Capture the cell that displays the provided text and extract its [x, y] central coordinate. 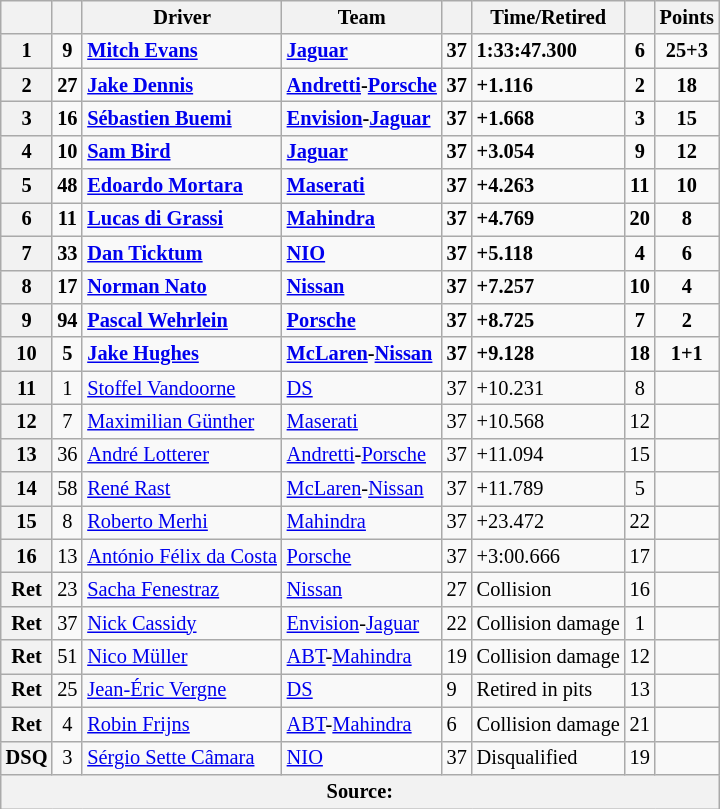
25 [67, 690]
André Lotterer [182, 455]
36 [67, 455]
+1.668 [548, 118]
Sérgio Sette Câmara [182, 758]
+11.094 [548, 455]
Team [362, 17]
Disqualified [548, 758]
Norman Nato [182, 287]
+5.118 [548, 253]
51 [67, 657]
+3:00.666 [548, 556]
+3.054 [548, 152]
Points [687, 17]
+9.128 [548, 354]
Roberto Merhi [182, 522]
+23.472 [548, 522]
48 [67, 186]
Edoardo Mortara [182, 186]
Stoffel Vandoorne [182, 388]
+10.568 [548, 421]
Dan Ticktum [182, 253]
33 [67, 253]
21 [640, 724]
94 [67, 320]
20 [640, 219]
58 [67, 489]
Pascal Wehrlein [182, 320]
+10.231 [548, 388]
25+3 [687, 51]
+7.257 [548, 287]
+1.116 [548, 85]
Sébastien Buemi [182, 118]
DSQ [27, 758]
+4.263 [548, 186]
Jake Dennis [182, 85]
1:33:47.300 [548, 51]
Nick Cassidy [182, 623]
René Rast [182, 489]
Sacha Fenestraz [182, 589]
Robin Frijns [182, 724]
+8.725 [548, 320]
Maximilian Günther [182, 421]
Retired in pits [548, 690]
14 [27, 489]
Driver [182, 17]
Collision [548, 589]
+4.769 [548, 219]
Source: [360, 791]
+11.789 [548, 489]
Jean-Éric Vergne [182, 690]
1+1 [687, 354]
António Félix da Costa [182, 556]
Jake Hughes [182, 354]
Time/Retired [548, 17]
23 [67, 589]
Nico Müller [182, 657]
Sam Bird [182, 152]
Mitch Evans [182, 51]
Lucas di Grassi [182, 219]
